From the cell containing the given text, extract its center point as [x, y] coordinate. 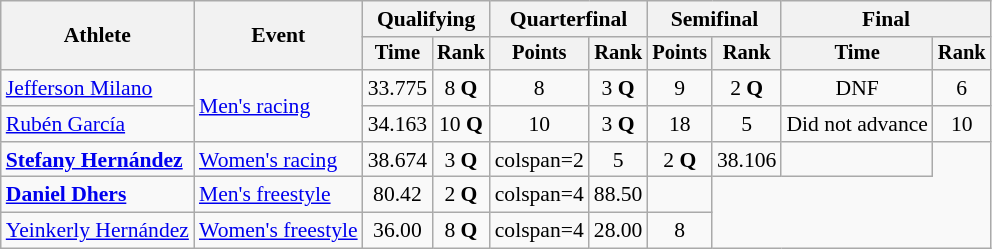
Stefany Hernández [98, 160]
Rubén García [98, 124]
Semifinal [714, 19]
38.106 [746, 160]
Women's freestyle [278, 231]
Athlete [98, 36]
Final [886, 19]
28.00 [618, 231]
88.50 [618, 195]
34.163 [398, 124]
10 Q [461, 124]
colspan=2 [540, 160]
Daniel Dhers [98, 195]
33.775 [398, 88]
DNF [857, 88]
Quarterfinal [569, 19]
38.674 [398, 160]
Jefferson Milano [98, 88]
18 [679, 124]
Men's freestyle [278, 195]
6 [962, 88]
Men's racing [278, 106]
Event [278, 36]
9 [679, 88]
80.42 [398, 195]
Women's racing [278, 160]
Yeinkerly Hernández [98, 231]
Qualifying [426, 19]
36.00 [398, 231]
Did not advance [857, 124]
